Return the (X, Y) coordinate for the center point of the cell that contains the specified text.  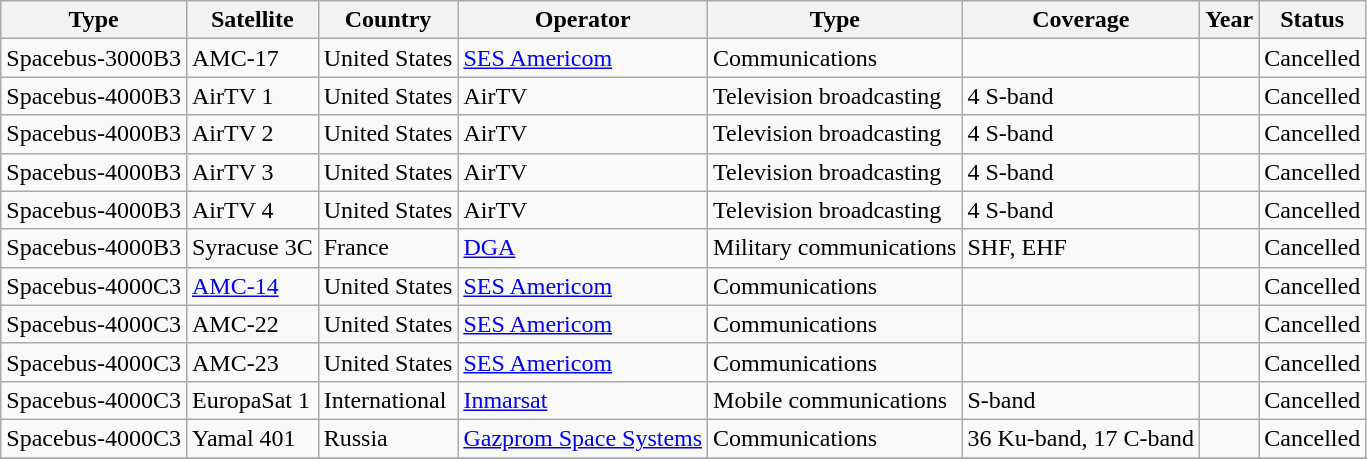
France (388, 248)
Status (1312, 20)
AMC-17 (252, 58)
Syracuse 3C (252, 248)
AMC-22 (252, 324)
Military communications (835, 248)
SHF, EHF (1081, 248)
Country (388, 20)
DGA (583, 248)
Yamal 401 (252, 438)
AMC-14 (252, 286)
Mobile communications (835, 400)
AirTV 2 (252, 134)
Spacebus-3000B3 (94, 58)
Year (1230, 20)
Russia (388, 438)
Inmarsat (583, 400)
Gazprom Space Systems (583, 438)
36 Ku-band, 17 C-band (1081, 438)
AirTV 4 (252, 210)
AirTV 3 (252, 172)
International (388, 400)
Operator (583, 20)
EuropaSat 1 (252, 400)
AirTV 1 (252, 96)
AMC-23 (252, 362)
S-band (1081, 400)
Coverage (1081, 20)
Satellite (252, 20)
